Detect which cell encompasses the target text, then output its (x, y) center coordinate. 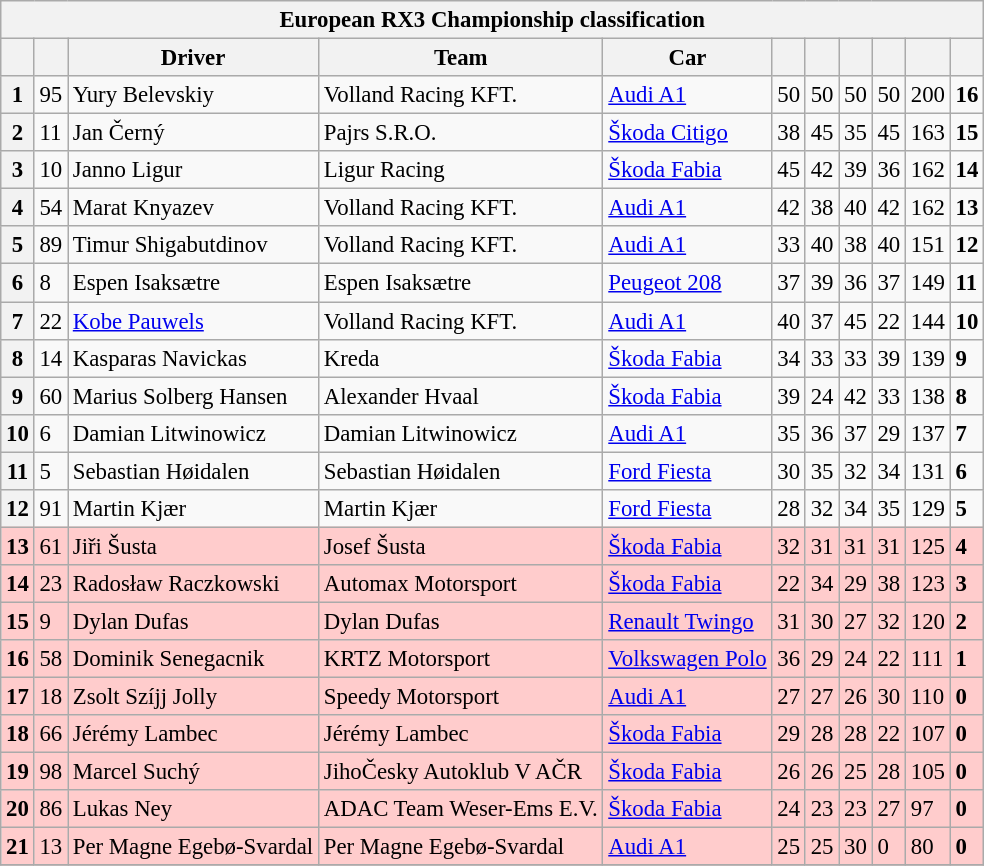
107 (928, 734)
86 (50, 809)
Jan Černý (194, 133)
Timur Shigabutdinov (194, 245)
138 (928, 396)
98 (50, 772)
139 (928, 358)
Kreda (460, 358)
Radosław Raczkowski (194, 584)
151 (928, 245)
Kobe Pauwels (194, 321)
120 (928, 621)
19 (18, 772)
91 (50, 509)
Kasparas Navickas (194, 358)
89 (50, 245)
European RX3 Championship classification (492, 20)
Peugeot 208 (688, 283)
Renault Twingo (688, 621)
60 (50, 396)
Pajrs S.R.O. (460, 133)
129 (928, 509)
58 (50, 659)
Team (460, 58)
17 (18, 697)
66 (50, 734)
Car (688, 58)
131 (928, 471)
200 (928, 95)
Driver (194, 58)
149 (928, 283)
JihoČesky Autoklub V AČR (460, 772)
Marius Solberg Hansen (194, 396)
Lukas Ney (194, 809)
Speedy Motorsport (460, 697)
163 (928, 133)
Marcel Suchý (194, 772)
80 (928, 847)
97 (928, 809)
125 (928, 546)
144 (928, 321)
54 (50, 208)
Jiři Šusta (194, 546)
ADAC Team Weser-Ems E.V. (460, 809)
105 (928, 772)
Ligur Racing (460, 170)
21 (18, 847)
61 (50, 546)
Janno Ligur (194, 170)
Dominik Senegacnik (194, 659)
Josef Šusta (460, 546)
KRTZ Motorsport (460, 659)
95 (50, 95)
Volkswagen Polo (688, 659)
Marat Knyazev (194, 208)
20 (18, 809)
137 (928, 433)
110 (928, 697)
Zsolt Szíjj Jolly (194, 697)
111 (928, 659)
Automax Motorsport (460, 584)
Alexander Hvaal (460, 396)
123 (928, 584)
Škoda Citigo (688, 133)
Yury Belevskiy (194, 95)
